Find where the given text appears and provide that cell's center as [X, Y] coordinate. 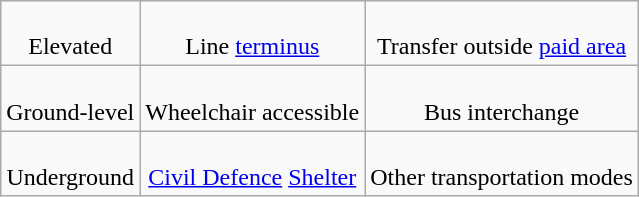
Wheelchair accessible [252, 98]
Civil Defence Shelter [252, 164]
Bus interchange [502, 98]
Transfer outside paid area [502, 34]
Other transportation modes [502, 164]
Ground-level [70, 98]
Underground [70, 164]
Elevated [70, 34]
Line terminus [252, 34]
